Find where the given text appears and provide that cell's center as (X, Y) coordinate. 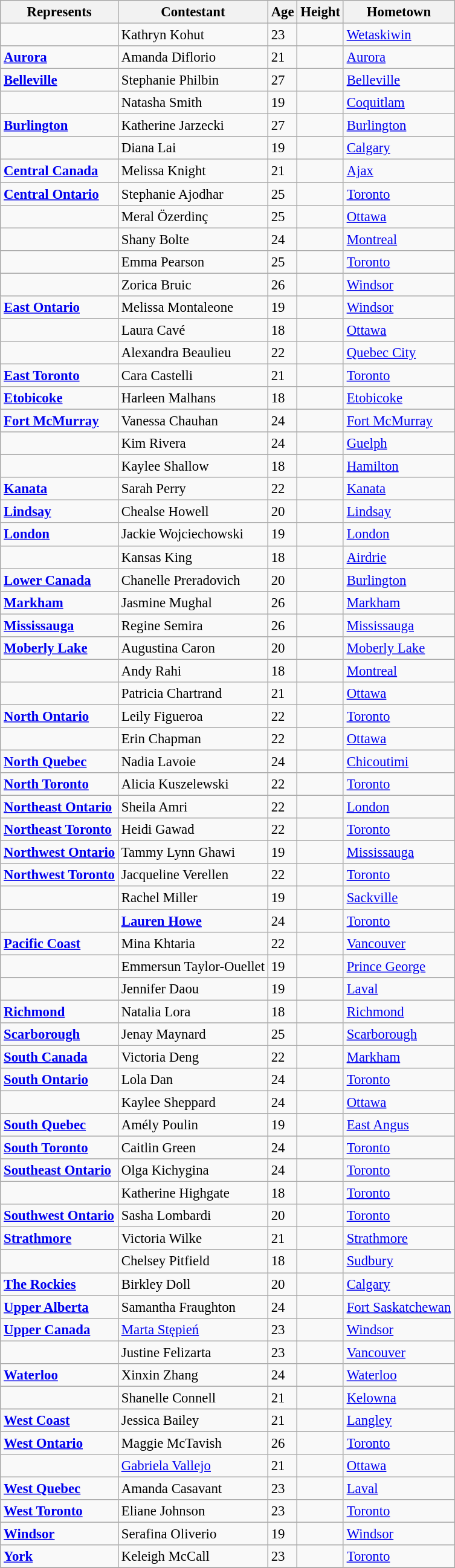
Stephanie Ajodhar (193, 194)
York (59, 1557)
East Toronto (59, 375)
South Toronto (59, 1148)
Northeast Toronto (59, 830)
Regine Semira (193, 625)
Augustina Caron (193, 648)
North Quebec (59, 762)
Melissa Montaleone (193, 308)
South Canada (59, 1057)
Erin Chapman (193, 739)
Shanelle Connell (193, 1398)
Amély Poulin (193, 1125)
The Rockies (59, 1284)
Wetaskiwin (399, 35)
Southeast Ontario (59, 1170)
Central Ontario (59, 194)
Represents (59, 12)
Caitlin Green (193, 1148)
Chelsey Pitfield (193, 1262)
Kathryn Kohut (193, 35)
Prince George (399, 966)
Meral Özerdinç (193, 216)
Stephanie Philbin (193, 80)
Sarah Perry (193, 489)
Keleigh McCall (193, 1557)
Gabriela Vallejo (193, 1466)
Upper Alberta (59, 1307)
Jasmine Mughal (193, 602)
Heidi Gawad (193, 830)
Katherine Highgate (193, 1193)
Central Canada (59, 171)
Serafina Oliverio (193, 1534)
Hamilton (399, 466)
Cara Castelli (193, 375)
Zorica Bruic (193, 285)
Airdrie (399, 557)
Kim Rivera (193, 444)
Height (320, 12)
Tammy Lynn Ghawi (193, 853)
Kelowna (399, 1398)
Langley (399, 1421)
Contestant (193, 12)
Kaylee Sheppard (193, 1102)
Northeast Ontario (59, 807)
Vanessa Chauhan (193, 421)
Upper Canada (59, 1329)
Lola Dan (193, 1080)
Quebec City (399, 353)
Mina Khtaria (193, 943)
Olga Kichygina (193, 1170)
Xinxin Zhang (193, 1375)
West Ontario (59, 1443)
Victoria Deng (193, 1057)
Northwest Ontario (59, 853)
East Ontario (59, 308)
Melissa Knight (193, 171)
Jessica Bailey (193, 1421)
Jackie Wojciechowski (193, 535)
Laura Cavé (193, 330)
Jennifer Daou (193, 989)
South Ontario (59, 1080)
Fort Saskatchewan (399, 1307)
Age (283, 12)
Amanda Diflorio (193, 57)
Diana Lai (193, 148)
Leily Figueroa (193, 716)
Natasha Smith (193, 103)
Harleen Malhans (193, 398)
Chicoutimi (399, 762)
Alicia Kuszelewski (193, 784)
Natalia Lora (193, 1011)
Chanelle Preradovich (193, 580)
Shany Bolte (193, 239)
Emmersun Taylor-Ouellet (193, 966)
Southwest Ontario (59, 1216)
Katherine Jarzecki (193, 126)
Marta Stępień (193, 1329)
Pacific Coast (59, 943)
Sudbury (399, 1262)
Sheila Amri (193, 807)
North Ontario (59, 716)
Patricia Chartrand (193, 694)
Guelph (399, 444)
Ajax (399, 171)
Maggie McTavish (193, 1443)
Birkley Doll (193, 1284)
Alexandra Beaulieu (193, 353)
Northwest Toronto (59, 876)
Andy Rahi (193, 671)
Jacqueline Verellen (193, 876)
Amanda Casavant (193, 1489)
Hometown (399, 12)
Jenay Maynard (193, 1034)
West Toronto (59, 1511)
Sackville (399, 898)
West Coast (59, 1421)
Rachel Miller (193, 898)
Lauren Howe (193, 921)
Chealse Howell (193, 512)
Justine Felizarta (193, 1352)
West Quebec (59, 1489)
Coquitlam (399, 103)
Samantha Fraughton (193, 1307)
Victoria Wilke (193, 1239)
South Quebec (59, 1125)
Kaylee Shallow (193, 466)
Emma Pearson (193, 262)
Kansas King (193, 557)
Sasha Lombardi (193, 1216)
Eliane Johnson (193, 1511)
Lower Canada (59, 580)
East Angus (399, 1125)
Nadia Lavoie (193, 762)
North Toronto (59, 784)
